Extract the (x, y) coordinate from the center of the cell holding the provided text.  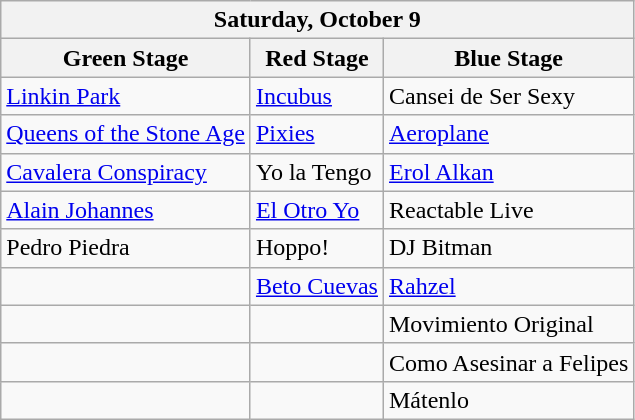
Reactable Live (508, 210)
Blue Stage (508, 58)
Red Stage (316, 58)
Linkin Park (126, 96)
Beto Cuevas (316, 286)
Cavalera Conspiracy (126, 172)
Rahzel (508, 286)
Yo la Tengo (316, 172)
Erol Alkan (508, 172)
Green Stage (126, 58)
DJ Bitman (508, 248)
Como Asesinar a Felipes (508, 362)
El Otro Yo (316, 210)
Cansei de Ser Sexy (508, 96)
Pixies (316, 134)
Alain Johannes (126, 210)
Hoppo! (316, 248)
Mátenlo (508, 400)
Incubus (316, 96)
Saturday, October 9 (318, 20)
Queens of the Stone Age (126, 134)
Pedro Piedra (126, 248)
Movimiento Original (508, 324)
Aeroplane (508, 134)
